Find where the given text appears and provide that cell's center as (x, y) coordinate. 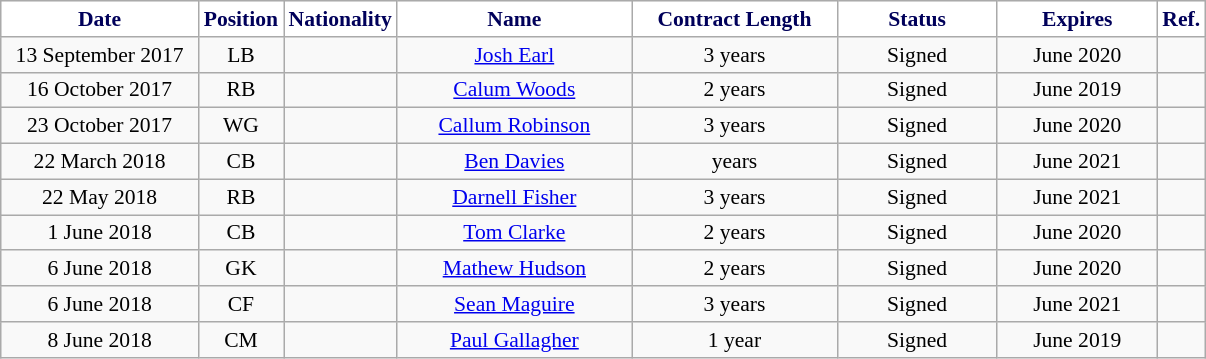
Date (100, 19)
CF (240, 304)
Contract Length (734, 19)
GK (240, 269)
Callum Robinson (514, 126)
13 September 2017 (100, 55)
Name (514, 19)
LB (240, 55)
23 October 2017 (100, 126)
Josh Earl (514, 55)
Calum Woods (514, 90)
1 June 2018 (100, 233)
Ben Davies (514, 162)
16 October 2017 (100, 90)
years (734, 162)
Darnell Fisher (514, 197)
Position (240, 19)
CM (240, 340)
8 June 2018 (100, 340)
Tom Clarke (514, 233)
Mathew Hudson (514, 269)
22 May 2018 (100, 197)
22 March 2018 (100, 162)
Nationality (340, 19)
WG (240, 126)
1 year (734, 340)
Sean Maguire (514, 304)
Paul Gallagher (514, 340)
Ref. (1181, 19)
Expires (1077, 19)
Status (917, 19)
